Determine the [x, y] coordinate at the center of the cell enclosing the given text.  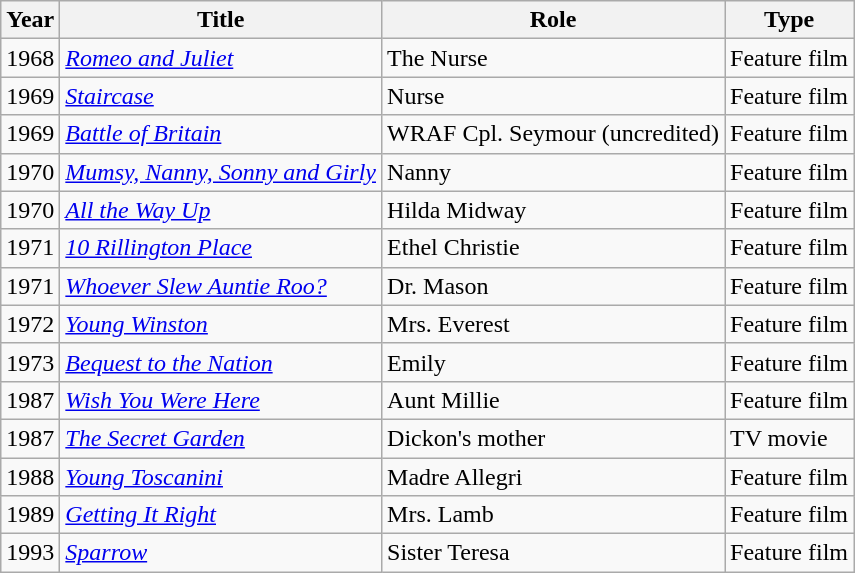
WRAF Cpl. Seymour (uncredited) [554, 134]
Romeo and Juliet [221, 58]
All the Way Up [221, 210]
1989 [30, 515]
Wish You Were Here [221, 400]
Bequest to the Nation [221, 362]
1972 [30, 324]
Battle of Britain [221, 134]
Dr. Mason [554, 286]
10 Rillington Place [221, 248]
Mrs. Everest [554, 324]
Whoever Slew Auntie Roo? [221, 286]
Young Winston [221, 324]
Dickon's mother [554, 438]
1988 [30, 477]
The Secret Garden [221, 438]
Nurse [554, 96]
Staircase [221, 96]
1973 [30, 362]
Role [554, 20]
Hilda Midway [554, 210]
Sister Teresa [554, 553]
Nanny [554, 172]
Ethel Christie [554, 248]
Aunt Millie [554, 400]
Year [30, 20]
1968 [30, 58]
Madre Allegri [554, 477]
Young Toscanini [221, 477]
Mrs. Lamb [554, 515]
Title [221, 20]
Emily [554, 362]
The Nurse [554, 58]
TV movie [790, 438]
Type [790, 20]
1993 [30, 553]
Sparrow [221, 553]
Mumsy, Nanny, Sonny and Girly [221, 172]
Getting It Right [221, 515]
